Find where the given text appears and provide that cell's center as [X, Y] coordinate. 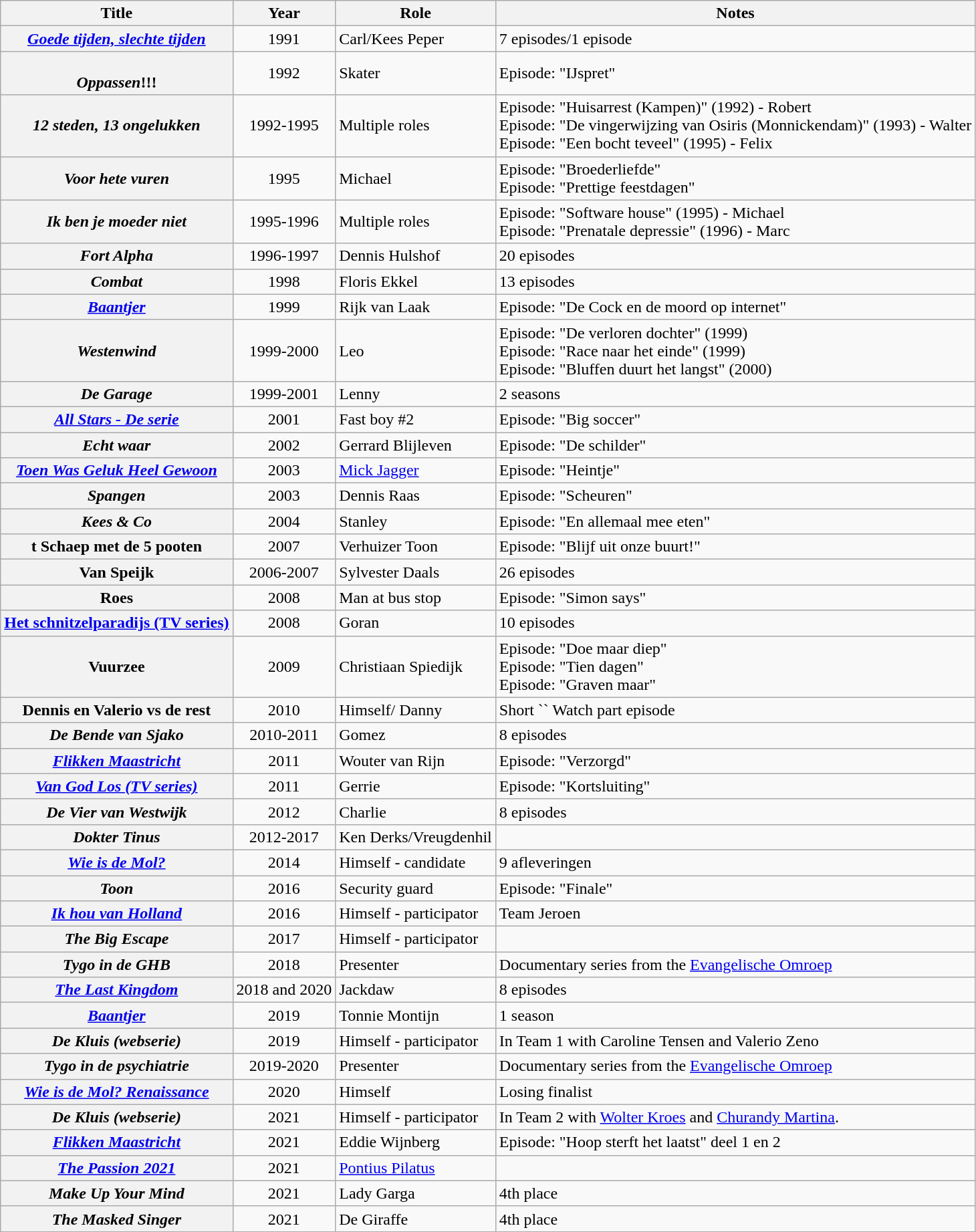
12 steden, 13 ongelukken [116, 126]
2014 [284, 862]
The Big Escape [116, 939]
Stanley [416, 521]
9 afleveringen [735, 862]
Episode: "Broederliefde"Episode: "Prettige feestdagen" [735, 178]
Spangen [116, 496]
Wie is de Mol? [116, 862]
Episode: "En allemaal mee eten" [735, 521]
De Bende van Sjako [116, 735]
1995-1996 [284, 222]
2010 [284, 710]
Episode: "Big soccer" [735, 419]
Verhuizer Toon [416, 547]
Wouter van Rijn [416, 761]
Dokter Tinus [116, 837]
2012 [284, 812]
De Vier van Westwijk [116, 812]
Christiaan Spiedijk [416, 666]
Goede tijden, slechte tijden [116, 39]
Title [116, 13]
Ken Derks/Vreugdenhil [416, 837]
Kees & Co [116, 521]
1992 [284, 74]
Pontius Pilatus [416, 1168]
2012-2017 [284, 837]
Fort Alpha [116, 256]
Leo [416, 350]
2009 [284, 666]
Dennis en Valerio vs de rest [116, 710]
Episode: "IJspret" [735, 74]
13 episodes [735, 281]
2007 [284, 547]
1992-1995 [284, 126]
Gerrard Blijleven [416, 445]
Episode: "Hoop sterft het laatst" deel 1 en 2 [735, 1142]
Sylvester Daals [416, 572]
Year [284, 13]
Fast boy #2 [416, 419]
Team Jeroen [735, 914]
Dennis Raas [416, 496]
Episode: "Software house" (1995) - MichaelEpisode: "Prenatale depressie" (1996) - Marc [735, 222]
2020 [284, 1092]
1999-2001 [284, 394]
The Masked Singer [116, 1219]
Wie is de Mol? Renaissance [116, 1092]
Episode: "Heintje" [735, 471]
Security guard [416, 888]
2019-2020 [284, 1066]
Make Up Your Mind [116, 1193]
Losing finalist [735, 1092]
Episode: "Verzorgd" [735, 761]
Tygo in de GHB [116, 965]
The Last Kingdom [116, 990]
2 seasons [735, 394]
Gerrie [416, 786]
Jackdaw [416, 990]
Episode: "De schilder" [735, 445]
Lady Garga [416, 1193]
1995 [284, 178]
Van God Los (TV series) [116, 786]
2002 [284, 445]
Tonnie Montijn [416, 1015]
Charlie [416, 812]
All Stars - De serie [116, 419]
Notes [735, 13]
Episode: "De Cock en de moord op internet" [735, 307]
Michael [416, 178]
1999 [284, 307]
Vuurzee [116, 666]
2017 [284, 939]
2018 and 2020 [284, 990]
Himself - candidate [416, 862]
2001 [284, 419]
Episode: "Simon says" [735, 598]
Combat [116, 281]
Carl/Kees Peper [416, 39]
Lenny [416, 394]
De Giraffe [416, 1219]
Skater [416, 74]
Eddie Wijnberg [416, 1142]
7 episodes/1 episode [735, 39]
Episode: "Kortsluiting" [735, 786]
20 episodes [735, 256]
2010-2011 [284, 735]
t Schaep met de 5 pooten [116, 547]
Floris Ekkel [416, 281]
Ik hou van Holland [116, 914]
Tygo in de psychiatrie [116, 1066]
Echt waar [116, 445]
1991 [284, 39]
Episode: "De verloren dochter" (1999)Episode: "Race naar het einde" (1999)Episode: "Bluffen duurt het langst" (2000) [735, 350]
2018 [284, 965]
Dennis Hulshof [416, 256]
Oppassen!!! [116, 74]
10 episodes [735, 623]
2006-2007 [284, 572]
Short `` Watch part episode [735, 710]
Toen Was Geluk Heel Gewoon [116, 471]
In Team 1 with Caroline Tensen and Valerio Zeno [735, 1041]
Man at bus stop [416, 598]
Van Speijk [116, 572]
The Passion 2021 [116, 1168]
26 episodes [735, 572]
2004 [284, 521]
1998 [284, 281]
Episode: "Finale" [735, 888]
Gomez [416, 735]
Ik ben je moeder niet [116, 222]
De Garage [116, 394]
Toon [116, 888]
Rijk van Laak [416, 307]
Himself [416, 1092]
In Team 2 with Wolter Kroes and Churandy Martina. [735, 1117]
Westenwind [116, 350]
Mick Jagger [416, 471]
1 season [735, 1015]
Himself/ Danny [416, 710]
1996-1997 [284, 256]
Het schnitzelparadijs (TV series) [116, 623]
Roes [116, 598]
Episode: "Scheuren" [735, 496]
Goran [416, 623]
Episode: "Doe maar diep"Episode: "Tien dagen"Episode: "Graven maar" [735, 666]
1999-2000 [284, 350]
Episode: "Blijf uit onze buurt!" [735, 547]
Voor hete vuren [116, 178]
Role [416, 13]
